Capture the cell that displays the provided text and extract its (x, y) central coordinate. 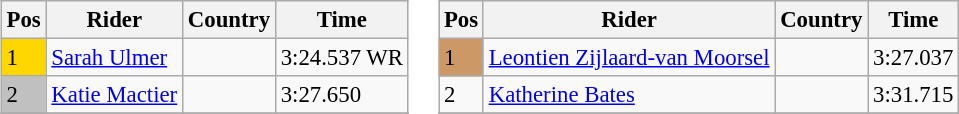
Katie Mactier (114, 95)
Sarah Ulmer (114, 58)
3:24.537 WR (342, 58)
3:31.715 (914, 95)
Leontien Zijlaard-van Moorsel (628, 58)
3:27.650 (342, 95)
Katherine Bates (628, 95)
3:27.037 (914, 58)
